For the text-containing cell, return its midpoint in (X, Y) coordinate format. 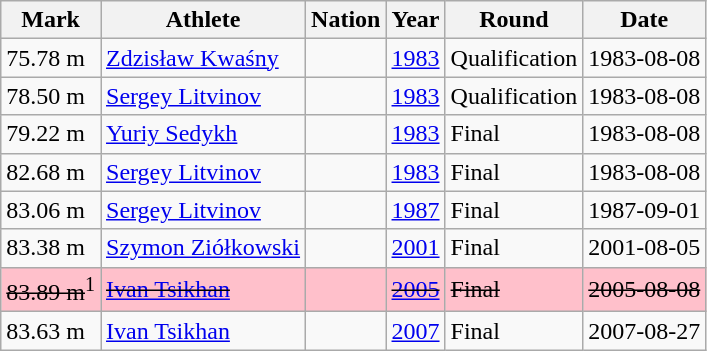
Date (644, 20)
75.78 m (51, 58)
Year (416, 20)
Athlete (202, 20)
79.22 m (51, 134)
78.50 m (51, 96)
2001 (416, 248)
Mark (51, 20)
Nation (346, 20)
1987-09-01 (644, 210)
83.06 m (51, 210)
2007 (416, 331)
2007-08-27 (644, 331)
83.89 m1 (51, 290)
2005 (416, 290)
1987 (416, 210)
2001-08-05 (644, 248)
2005-08-08 (644, 290)
Yuriy Sedykh (202, 134)
83.63 m (51, 331)
82.68 m (51, 172)
Zdzisław Kwaśny (202, 58)
83.38 m (51, 248)
Szymon Ziółkowski (202, 248)
Round (514, 20)
